Return the (x, y) coordinate for the center point of the cell that contains the specified text.  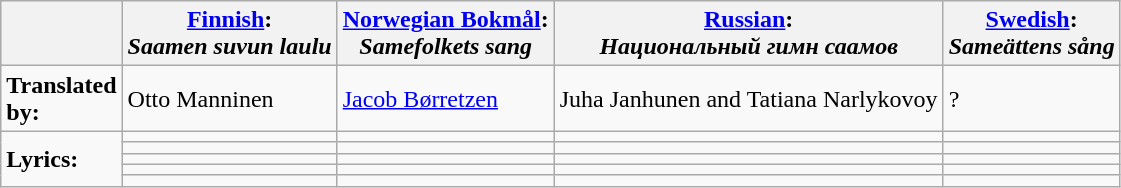
Swedish:Sameättens sång (1032, 34)
? (1032, 98)
Lyrics: (62, 158)
Translatedby: (62, 98)
Jacob Børretzen (446, 98)
Otto Manninen (230, 98)
Russian:Национальный гимн саамов (748, 34)
Juha Janhunen and Tatiana Narlykovoy (748, 98)
Norwegian Bokmål:Samefolkets sang (446, 34)
Finnish:Saamen suvun laulu (230, 34)
